Return [X, Y] of the center of cell containing provided text 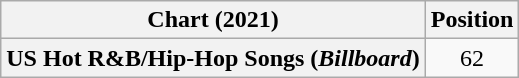
Position [472, 20]
US Hot R&B/Hip-Hop Songs (Billboard) [213, 58]
62 [472, 58]
Chart (2021) [213, 20]
